Return (X, Y) of the center of cell containing provided text 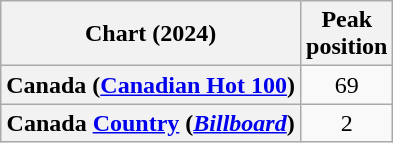
Chart (2024) (151, 34)
Canada Country (Billboard) (151, 123)
2 (347, 123)
Canada (Canadian Hot 100) (151, 85)
69 (347, 85)
Peak position (347, 34)
